Scan for the cell matching the given text and deliver its [X, Y] coordinate at center. 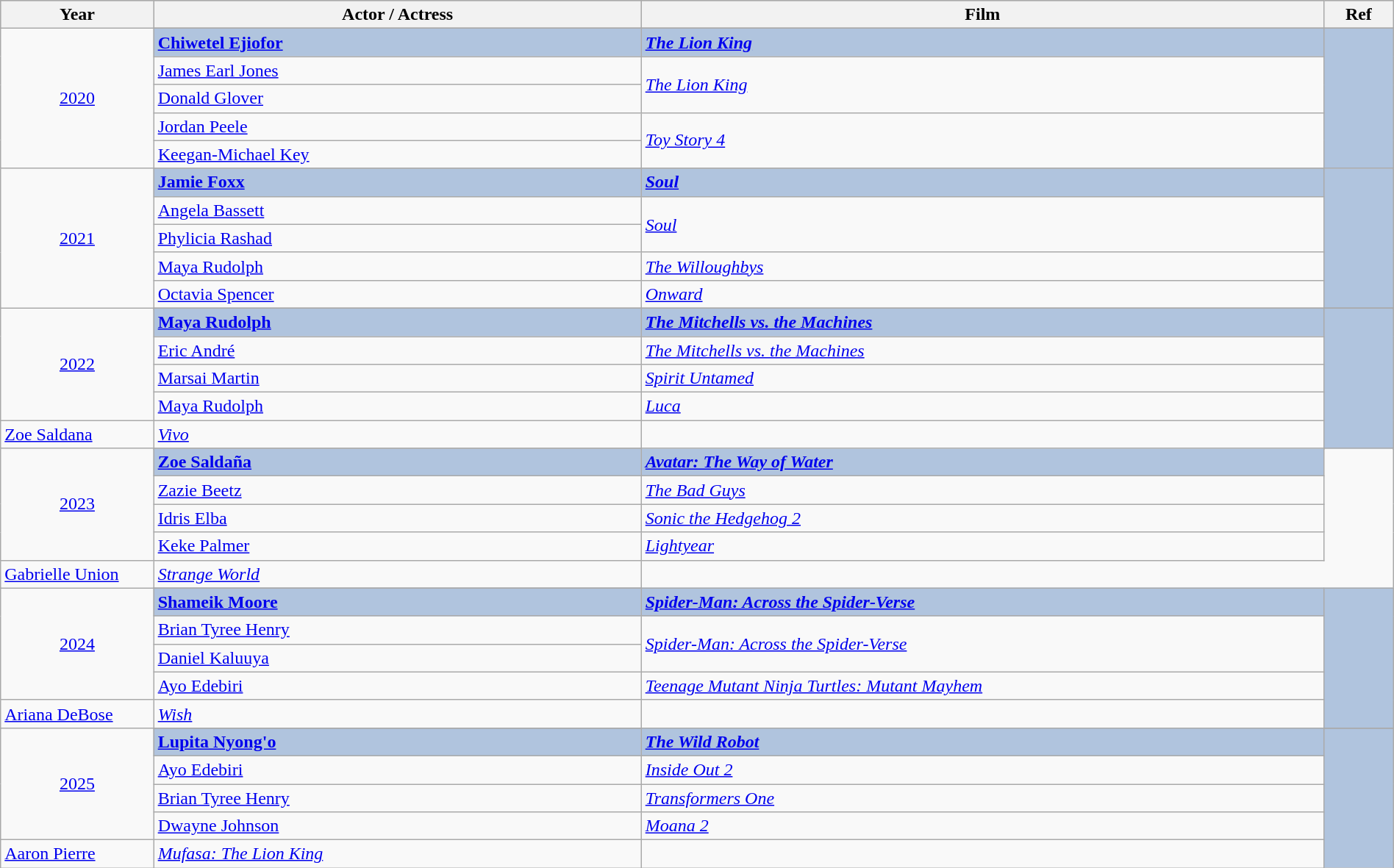
Aaron Pierre [77, 854]
Daniel Kaluuya [397, 658]
Ref [1359, 15]
Lightyear [982, 546]
The Wild Robot [982, 742]
Zazie Beetz [397, 490]
Eric André [397, 351]
Luca [982, 406]
Angela Bassett [397, 210]
Onward [982, 294]
Year [77, 15]
2022 [77, 364]
Jamie Foxx [397, 182]
Strange World [397, 574]
Gabrielle Union [77, 574]
Film [982, 15]
Vivo [397, 434]
The Bad Guys [982, 490]
James Earl Jones [397, 71]
Shameik Moore [397, 602]
2024 [77, 644]
Zoe Saldaña [397, 462]
Toy Story 4 [982, 140]
Octavia Spencer [397, 294]
Moana 2 [982, 826]
Zoe Saldana [77, 434]
2025 [77, 783]
Chiwetel Ejiofor [397, 43]
The Willoughbys [982, 266]
Mufasa: The Lion King [397, 854]
Idris Elba [397, 518]
Donald Glover [397, 98]
Spirit Untamed [982, 379]
Teenage Mutant Ninja Turtles: Mutant Mayhem [982, 686]
Inside Out 2 [982, 770]
Keke Palmer [397, 546]
Sonic the Hedgehog 2 [982, 518]
Ariana DeBose [77, 714]
Transformers One [982, 797]
Jordan Peele [397, 126]
Keegan-Michael Key [397, 154]
2023 [77, 504]
Actor / Actress [397, 15]
Wish [397, 714]
Dwayne Johnson [397, 826]
Avatar: The Way of Water [982, 462]
2020 [77, 98]
Lupita Nyong'o [397, 742]
Marsai Martin [397, 379]
Phylicia Rashad [397, 238]
2021 [77, 238]
